Search for the cell housing the specified text and yield its (X, Y) center coordinate. 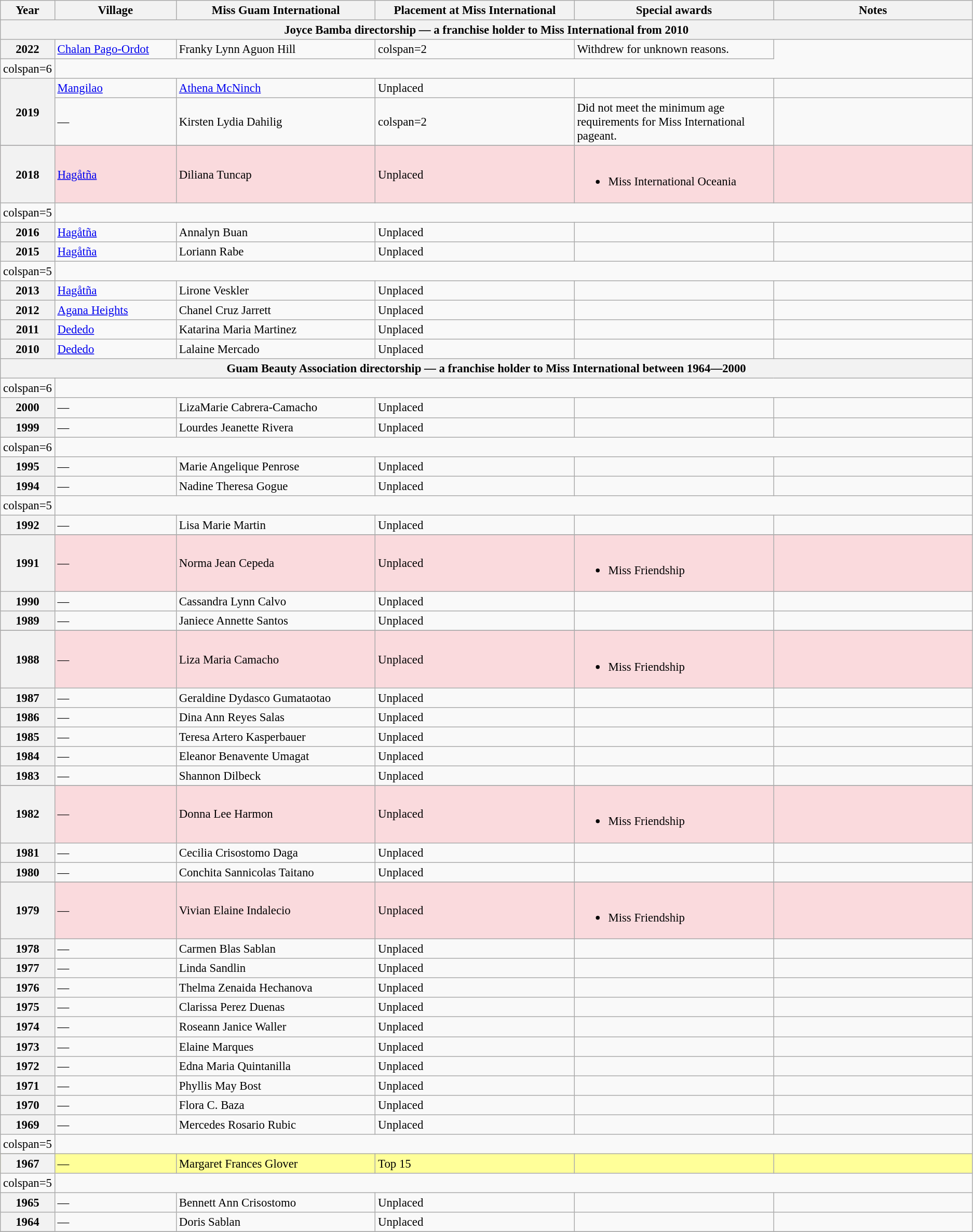
Cecilia Crisostomo Daga (275, 852)
1989 (28, 621)
Village (115, 10)
Athena McNinch (275, 88)
Did not meet the minimum age requirements for Miss International pageant. (674, 122)
Elaine Marques (275, 1047)
1978 (28, 949)
Bennett Ann Crisostomo (275, 1202)
Katarina Maria Martinez (275, 330)
2022 (28, 49)
Roseann Janice Waller (275, 1027)
1990 (28, 602)
Agana Heights (115, 310)
1964 (28, 1222)
Annalyn Buan (275, 232)
Liza Maria Camacho (275, 659)
1977 (28, 968)
Phyllis May Bost (275, 1086)
1975 (28, 1008)
1999 (28, 427)
Eleanor Benavente Umagat (275, 756)
Top 15 (475, 1163)
Franky Lynn Aguon Hill (275, 49)
2016 (28, 232)
Mercedes Rosario Rubic (275, 1125)
Lalaine Mercado (275, 349)
Special awards (674, 10)
1971 (28, 1086)
Miss Guam International (275, 10)
Margaret Frances Glover (275, 1163)
Guam Beauty Association directorship — a franchise holder to Miss International between 1964―2000 (486, 369)
Geraldine Dydasco Gumataotao (275, 698)
1982 (28, 814)
1981 (28, 852)
1992 (28, 525)
2018 (28, 174)
Lirone Veskler (275, 291)
1984 (28, 756)
1985 (28, 737)
2019 (28, 112)
Miss International Oceania (674, 174)
Lisa Marie Martin (275, 525)
Vivian Elaine Indalecio (275, 911)
Nadine Theresa Gogue (275, 486)
Year (28, 10)
1972 (28, 1066)
Placement at Miss International (475, 10)
Carmen Blas Sablan (275, 949)
Kirsten Lydia Dahilig (275, 122)
1991 (28, 563)
Lourdes Jeanette Rivera (275, 427)
Loriann Rabe (275, 252)
1969 (28, 1125)
Chanel Cruz Jarrett (275, 310)
Teresa Artero Kasperbauer (275, 737)
2015 (28, 252)
Joyce Bamba directorship — a franchise holder to Miss International from 2010 (486, 30)
Shannon Dilbeck (275, 776)
2010 (28, 349)
Cassandra Lynn Calvo (275, 602)
Conchita Sannicolas Taitano (275, 872)
1986 (28, 717)
2012 (28, 310)
Janiece Annette Santos (275, 621)
Donna Lee Harmon (275, 814)
1970 (28, 1105)
1983 (28, 776)
1988 (28, 659)
2013 (28, 291)
1967 (28, 1163)
2011 (28, 330)
Clarissa Perez Duenas (275, 1008)
Thelma Zenaida Hechanova (275, 988)
1995 (28, 466)
Withdrew for unknown reasons. (674, 49)
Norma Jean Cepeda (275, 563)
1976 (28, 988)
Doris Sablan (275, 1222)
Notes (873, 10)
LizaMarie Cabrera-Camacho (275, 408)
Linda Sandlin (275, 968)
1979 (28, 911)
1973 (28, 1047)
1980 (28, 872)
Dina Ann Reyes Salas (275, 717)
Chalan Pago-Ordot (115, 49)
1994 (28, 486)
Flora C. Baza (275, 1105)
Diliana Tuncap (275, 174)
1965 (28, 1202)
1974 (28, 1027)
Edna Maria Quintanilla (275, 1066)
Mangilao (115, 88)
1987 (28, 698)
Marie Angelique Penrose (275, 466)
2000 (28, 408)
